Locate the cell with the specified text and output its [x, y] center coordinate. 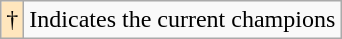
Indicates the current champions [182, 20]
† [12, 20]
